For the text-containing cell, return its midpoint in (X, Y) coordinate format. 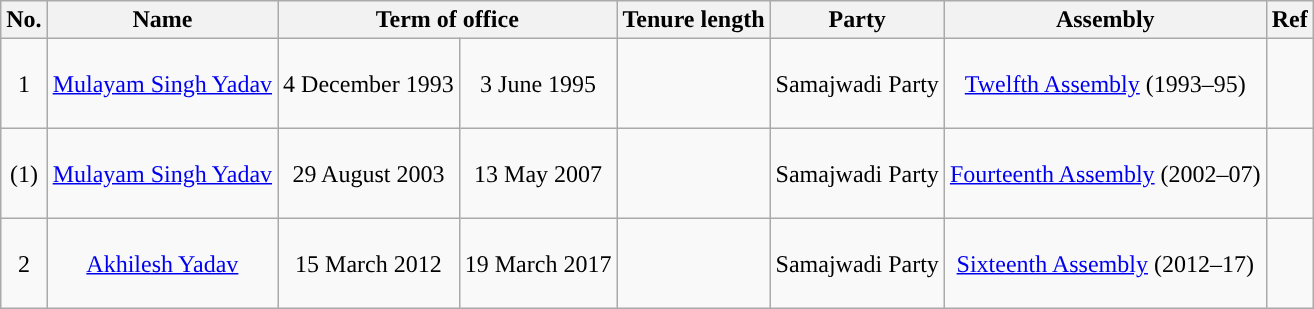
13 May 2007 (538, 174)
Ref (1290, 20)
1 (24, 84)
29 August 2003 (369, 174)
No. (24, 20)
(1) (24, 174)
19 March 2017 (538, 264)
Twelfth Assembly (1993–95) (1105, 84)
Sixteenth Assembly (2012–17) (1105, 264)
Fourteenth Assembly (2002–07) (1105, 174)
Tenure length (694, 20)
Akhilesh Yadav (162, 264)
Assembly (1105, 20)
3 June 1995 (538, 84)
Party (857, 20)
2 (24, 264)
Term of office (448, 20)
15 March 2012 (369, 264)
4 December 1993 (369, 84)
Name (162, 20)
